Detect which cell encompasses the target text, then output its [x, y] center coordinate. 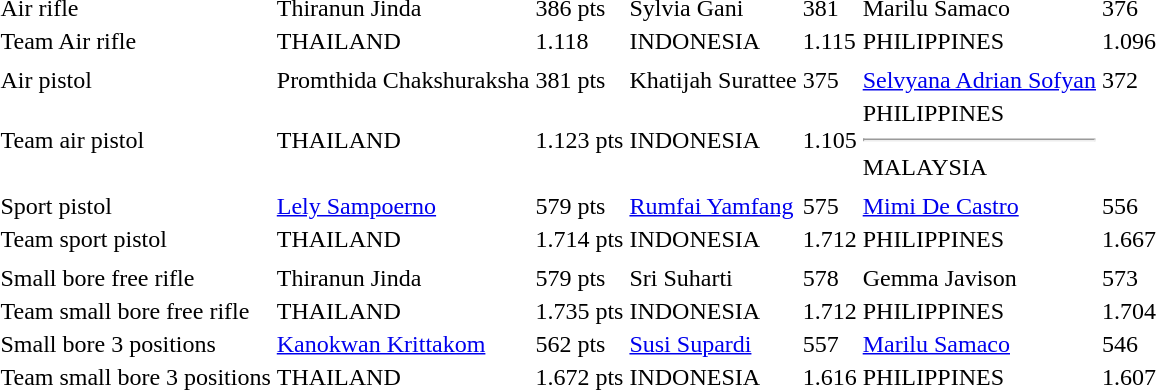
Lely Sampoerno [403, 206]
575 [830, 206]
381 pts [580, 80]
Sri Suharti [713, 278]
Gemma Javison [979, 278]
562 pts [580, 344]
Mimi De Castro [979, 206]
Kanokwan Krittakom [403, 344]
1.735 pts [580, 311]
578 [830, 278]
1.123 pts [580, 140]
1.118 [580, 41]
PHILIPPINES MALAYSIA [979, 140]
375 [830, 80]
557 [830, 344]
1.115 [830, 41]
Susi Supardi [713, 344]
Khatijah Surattee [713, 80]
Marilu Samaco [979, 344]
1.714 pts [580, 239]
Selvyana Adrian Sofyan [979, 80]
1.105 [830, 140]
Thiranun Jinda [403, 278]
Promthida Chakshuraksha [403, 80]
Rumfai Yamfang [713, 206]
